Output the [X, Y] coordinate of the center of the cell containing the given text.  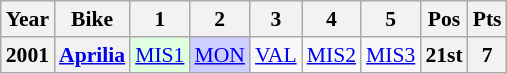
5 [390, 19]
2001 [28, 55]
7 [488, 55]
Pts [488, 19]
MIS1 [160, 55]
4 [332, 19]
VAL [276, 55]
3 [276, 19]
Pos [444, 19]
Aprilia [92, 55]
MIS3 [390, 55]
Year [28, 19]
2 [220, 19]
MIS2 [332, 55]
MON [220, 55]
21st [444, 55]
Bike [92, 19]
1 [160, 19]
